Extract the (x, y) coordinate from the center of the cell holding the provided text.  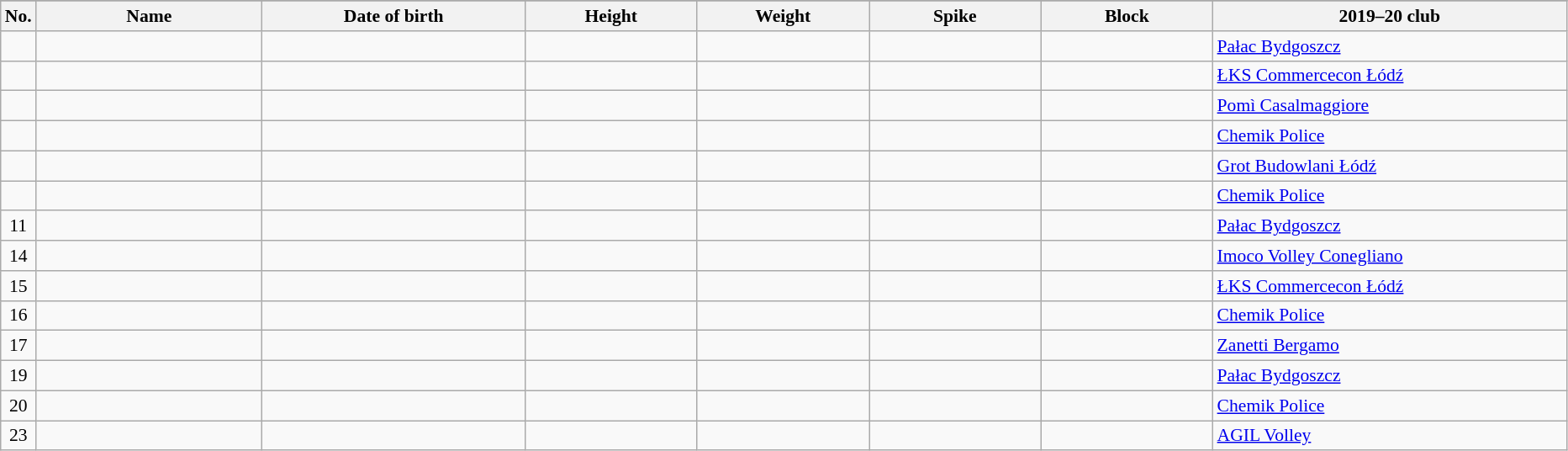
Spike (955, 16)
14 (18, 256)
11 (18, 226)
Imoco Volley Conegliano (1391, 256)
17 (18, 346)
Height (610, 16)
16 (18, 316)
Grot Budowlani Łódź (1391, 166)
Block (1127, 16)
Weight (784, 16)
19 (18, 376)
20 (18, 406)
No. (18, 16)
Date of birth (393, 16)
Pomì Casalmaggiore (1391, 106)
AGIL Volley (1391, 436)
2019–20 club (1391, 16)
Zanetti Bergamo (1391, 346)
Name (150, 16)
15 (18, 286)
23 (18, 436)
